Locate the cell with the specified text and output its (X, Y) center coordinate. 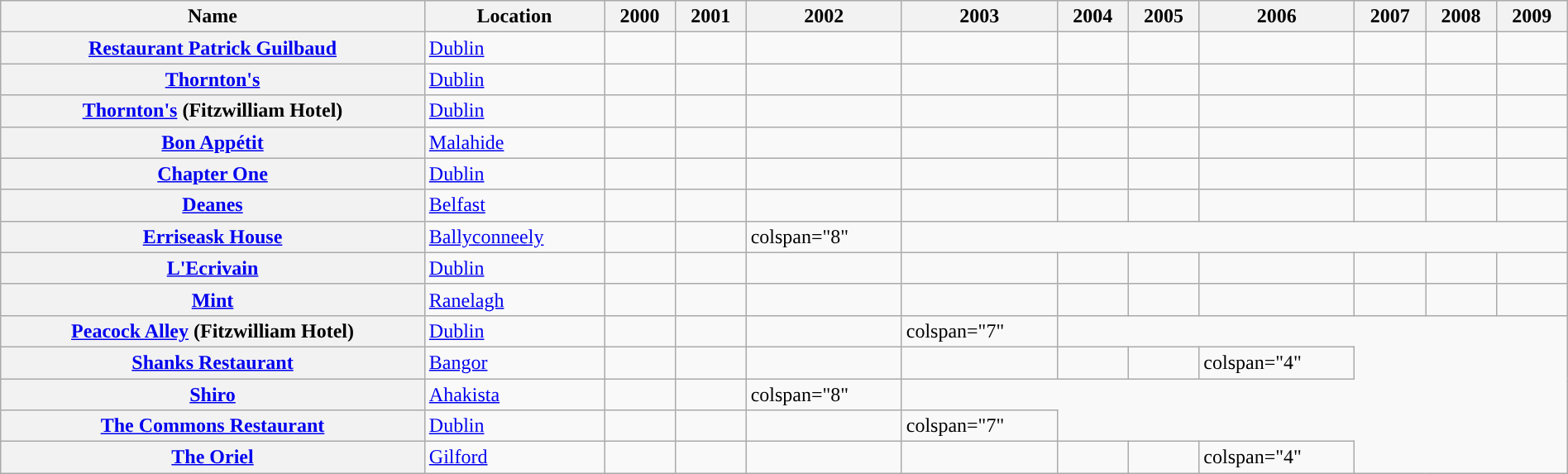
Name (213, 17)
2004 (1092, 17)
Bon Appétit (213, 142)
Thornton's (Fitzwilliam Hotel) (213, 111)
Malahide (514, 142)
Erriseask House (213, 237)
L'Ecrivain (213, 268)
2009 (1532, 17)
Thornton's (213, 79)
Shiro (213, 395)
Bangor (514, 362)
Shanks Restaurant (213, 362)
2002 (824, 17)
Restaurant Patrick Guilbaud (213, 48)
The Commons Restaurant (213, 426)
The Oriel (213, 457)
2001 (710, 17)
2006 (1277, 17)
Gilford (514, 457)
2008 (1461, 17)
Belfast (514, 205)
Ballyconneely (514, 237)
2003 (979, 17)
Peacock Alley (Fitzwilliam Hotel) (213, 331)
Location (514, 17)
2000 (640, 17)
Chapter One (213, 174)
2005 (1164, 17)
Mint (213, 299)
Deanes (213, 205)
Ahakista (514, 395)
2007 (1390, 17)
Ranelagh (514, 299)
